Scan for the cell matching the given text and deliver its (x, y) coordinate at center. 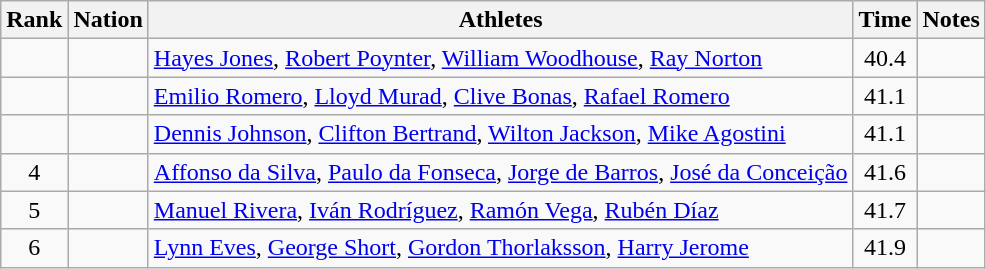
Emilio Romero, Lloyd Murad, Clive Bonas, Rafael Romero (500, 96)
4 (34, 172)
Athletes (500, 20)
41.6 (885, 172)
Nation (108, 20)
Lynn Eves, George Short, Gordon Thorlaksson, Harry Jerome (500, 248)
Dennis Johnson, Clifton Bertrand, Wilton Jackson, Mike Agostini (500, 134)
Affonso da Silva, Paulo da Fonseca, Jorge de Barros, José da Conceição (500, 172)
41.7 (885, 210)
Manuel Rivera, Iván Rodríguez, Ramón Vega, Rubén Díaz (500, 210)
Rank (34, 20)
6 (34, 248)
Hayes Jones, Robert Poynter, William Woodhouse, Ray Norton (500, 58)
40.4 (885, 58)
41.9 (885, 248)
5 (34, 210)
Notes (951, 20)
Time (885, 20)
